Extract the [X, Y] coordinate from the center of the cell holding the provided text.  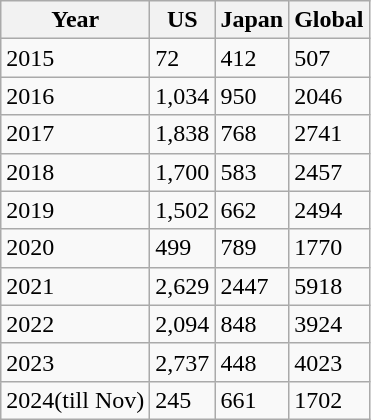
2457 [329, 172]
1,502 [182, 210]
2019 [76, 210]
2447 [252, 286]
2046 [329, 96]
3924 [329, 324]
2017 [76, 134]
583 [252, 172]
5918 [329, 286]
1,838 [182, 134]
1702 [329, 400]
2,737 [182, 362]
2016 [76, 96]
Global [329, 20]
412 [252, 58]
448 [252, 362]
848 [252, 324]
2494 [329, 210]
Year [76, 20]
662 [252, 210]
2015 [76, 58]
245 [182, 400]
768 [252, 134]
2024(till Nov) [76, 400]
2022 [76, 324]
2741 [329, 134]
499 [182, 248]
789 [252, 248]
1770 [329, 248]
2023 [76, 362]
1,034 [182, 96]
2021 [76, 286]
507 [329, 58]
1,700 [182, 172]
US [182, 20]
Japan [252, 20]
2,094 [182, 324]
2018 [76, 172]
4023 [329, 362]
2,629 [182, 286]
950 [252, 96]
661 [252, 400]
2020 [76, 248]
72 [182, 58]
